Identify which cell holds the provided text, then report its [x, y] central coordinate. 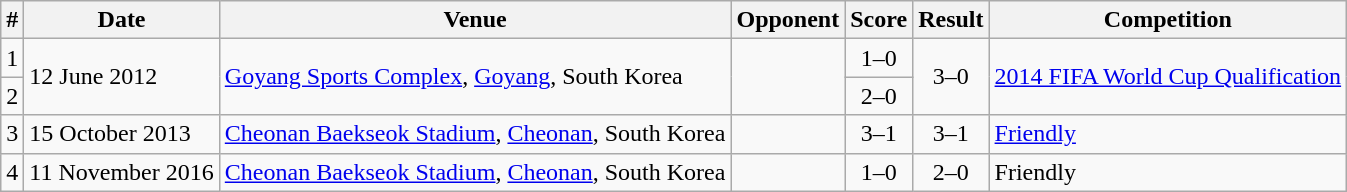
Venue [475, 20]
2 [12, 96]
3–0 [951, 77]
12 June 2012 [122, 77]
11 November 2016 [122, 172]
15 October 2013 [122, 134]
3 [12, 134]
# [12, 20]
4 [12, 172]
Result [951, 20]
1 [12, 58]
2014 FIFA World Cup Qualification [1168, 77]
Goyang Sports Complex, Goyang, South Korea [475, 77]
Date [122, 20]
Opponent [788, 20]
Score [879, 20]
Competition [1168, 20]
